Return the (x, y) coordinate for the center point of the cell that contains the specified text.  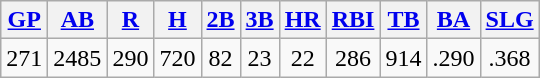
914 (404, 58)
3B (260, 20)
290 (130, 58)
23 (260, 58)
R (130, 20)
.368 (510, 58)
GP (24, 20)
.290 (454, 58)
TB (404, 20)
82 (220, 58)
BA (454, 20)
720 (178, 58)
271 (24, 58)
H (178, 20)
22 (302, 58)
AB (78, 20)
2485 (78, 58)
286 (353, 58)
2B (220, 20)
SLG (510, 20)
HR (302, 20)
RBI (353, 20)
